Find where the given text appears and provide that cell's center as (x, y) coordinate. 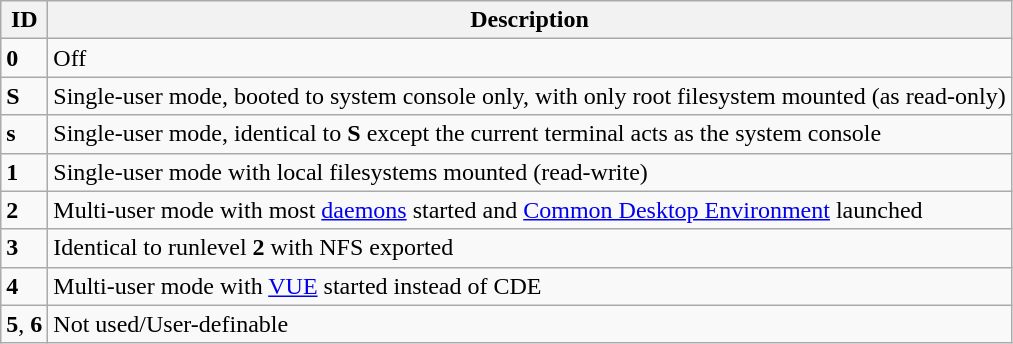
Multi-user mode with most daemons started and Common Desktop Environment launched (530, 210)
ID (24, 20)
4 (24, 286)
1 (24, 172)
Single-user mode, booted to system console only, with only root filesystem mounted (as read-only) (530, 96)
Description (530, 20)
Multi-user mode with VUE started instead of CDE (530, 286)
Single-user mode, identical to S except the current terminal acts as the system console (530, 134)
0 (24, 58)
Identical to runlevel 2 with NFS exported (530, 248)
2 (24, 210)
S (24, 96)
5, 6 (24, 324)
Off (530, 58)
Not used/User-definable (530, 324)
s (24, 134)
3 (24, 248)
Single-user mode with local filesystems mounted (read-write) (530, 172)
